Find where the given text appears and provide that cell's center as (X, Y) coordinate. 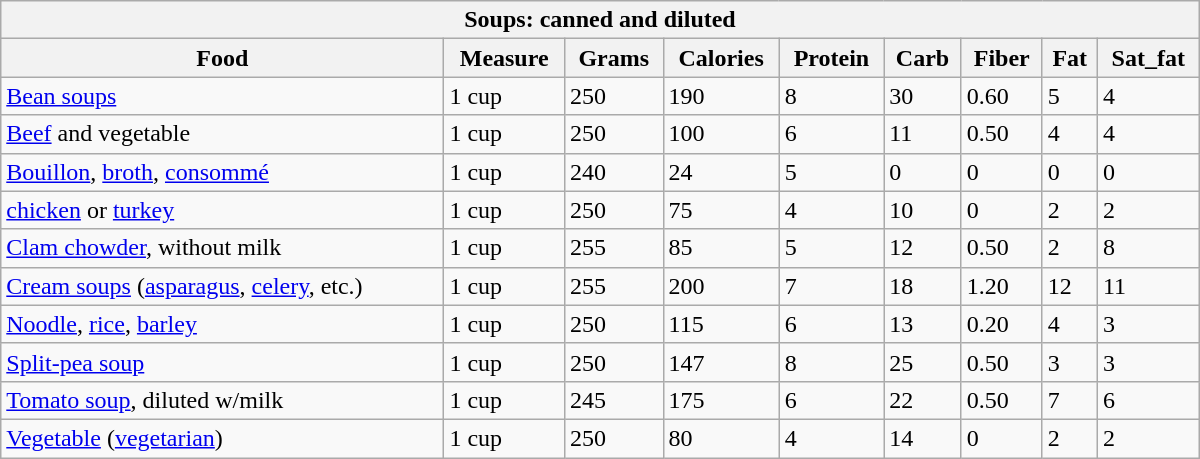
0.60 (1002, 96)
Noodle, rice, barley (222, 324)
13 (923, 324)
14 (923, 438)
24 (721, 172)
1.20 (1002, 286)
Calories (721, 58)
Fat (1070, 58)
25 (923, 362)
0.20 (1002, 324)
175 (721, 400)
Clam chowder, without milk (222, 248)
200 (721, 286)
Cream soups (asparagus, celery, etc.) (222, 286)
85 (721, 248)
Tomato soup, diluted w/milk (222, 400)
10 (923, 210)
Split-pea soup (222, 362)
240 (614, 172)
Bouillon, broth, consommé (222, 172)
100 (721, 134)
Carb (923, 58)
Bean soups (222, 96)
Soups: canned and diluted (600, 20)
Grams (614, 58)
Fiber (1002, 58)
245 (614, 400)
Protein (831, 58)
190 (721, 96)
115 (721, 324)
Vegetable (vegetarian) (222, 438)
Sat_fat (1148, 58)
18 (923, 286)
30 (923, 96)
chicken or turkey (222, 210)
22 (923, 400)
Measure (504, 58)
Food (222, 58)
80 (721, 438)
147 (721, 362)
Beef and vegetable (222, 134)
75 (721, 210)
